From the cell containing the given text, extract its center point as [x, y] coordinate. 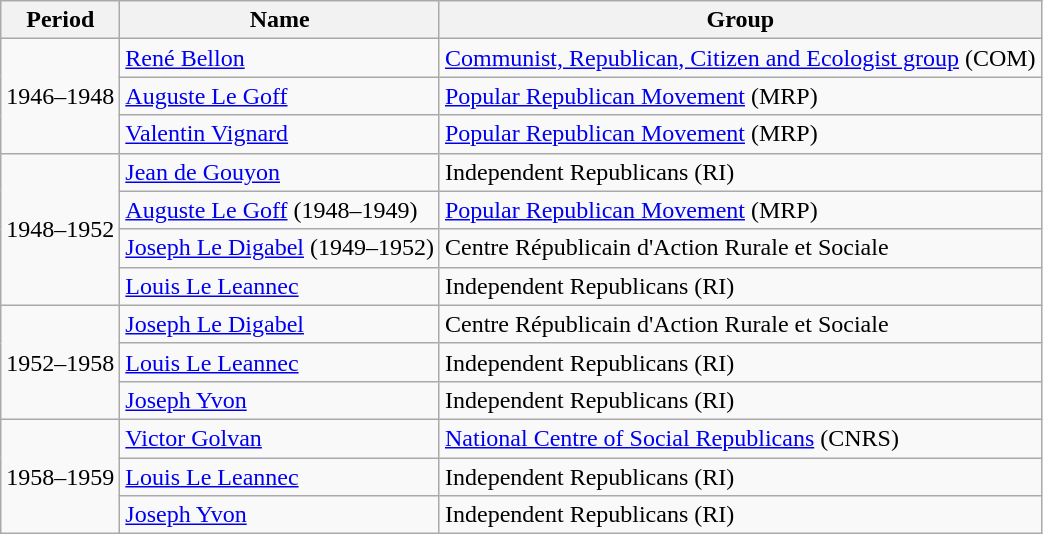
René Bellon [280, 58]
Group [740, 20]
Joseph Le Digabel [280, 324]
Victor Golvan [280, 438]
Auguste Le Goff (1948–1949) [280, 210]
Auguste Le Goff [280, 96]
Joseph Le Digabel (1949–1952) [280, 248]
Period [60, 20]
1952–1958 [60, 362]
1948–1952 [60, 229]
Valentin Vignard [280, 134]
National Centre of Social Republicans (CNRS) [740, 438]
1946–1948 [60, 96]
Name [280, 20]
Communist, Republican, Citizen and Ecologist group (COM) [740, 58]
1958–1959 [60, 476]
Jean de Gouyon [280, 172]
